Extract the (x, y) coordinate from the center of the cell holding the provided text.  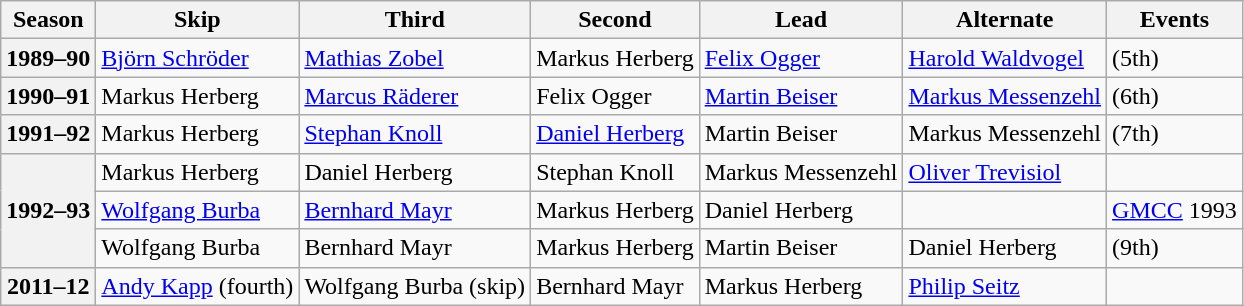
GMCC 1993 (1175, 210)
Wolfgang Burba (skip) (415, 286)
(5th) (1175, 58)
Alternate (1005, 20)
Third (415, 20)
Marcus Räderer (415, 96)
(6th) (1175, 96)
1990–91 (48, 96)
Oliver Trevisiol (1005, 172)
Events (1175, 20)
Philip Seitz (1005, 286)
Season (48, 20)
Lead (801, 20)
Second (616, 20)
Andy Kapp (fourth) (198, 286)
1991–92 (48, 134)
(9th) (1175, 248)
Skip (198, 20)
2011–12 (48, 286)
1989–90 (48, 58)
Harold Waldvogel (1005, 58)
Mathias Zobel (415, 58)
(7th) (1175, 134)
Björn Schröder (198, 58)
1992–93 (48, 210)
